Find where the given text appears and provide that cell's center as (X, Y) coordinate. 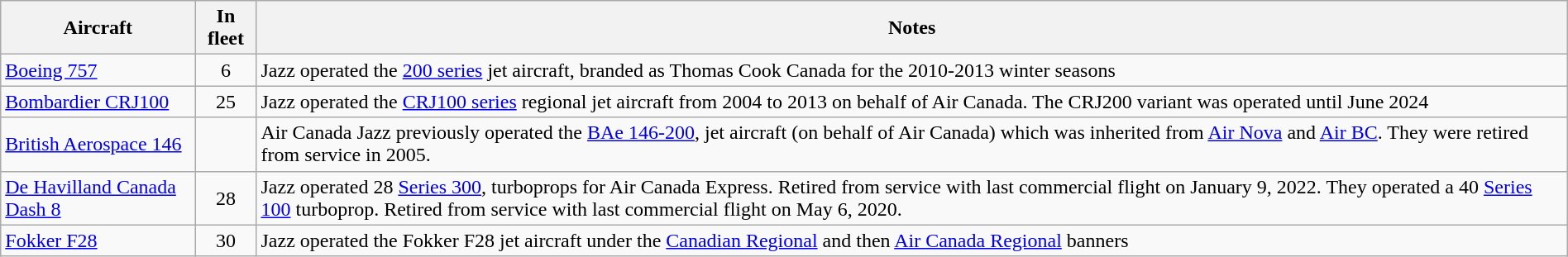
Jazz operated the 200 series jet aircraft, branded as Thomas Cook Canada for the 2010-2013 winter seasons (911, 70)
British Aerospace 146 (98, 144)
De Havilland Canada Dash 8 (98, 198)
Aircraft (98, 28)
30 (226, 240)
Jazz operated the CRJ100 series regional jet aircraft from 2004 to 2013 on behalf of Air Canada. The CRJ200 variant was operated until June 2024 (911, 102)
28 (226, 198)
Bombardier CRJ100 (98, 102)
Notes (911, 28)
Boeing 757 (98, 70)
Jazz operated the Fokker F28 jet aircraft under the Canadian Regional and then Air Canada Regional banners (911, 240)
In fleet (226, 28)
6 (226, 70)
25 (226, 102)
Fokker F28 (98, 240)
